Detect which cell encompasses the target text, then output its [x, y] center coordinate. 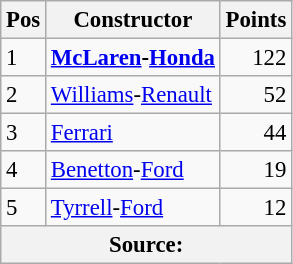
McLaren-Honda [134, 58]
52 [256, 95]
Source: [146, 245]
Points [256, 20]
Tyrrell-Ford [134, 208]
5 [24, 208]
122 [256, 58]
Constructor [134, 20]
19 [256, 170]
12 [256, 208]
Benetton-Ford [134, 170]
Williams-Renault [134, 95]
Pos [24, 20]
2 [24, 95]
44 [256, 133]
3 [24, 133]
4 [24, 170]
Ferrari [134, 133]
1 [24, 58]
